Locate the cell with the specified text and output its (x, y) center coordinate. 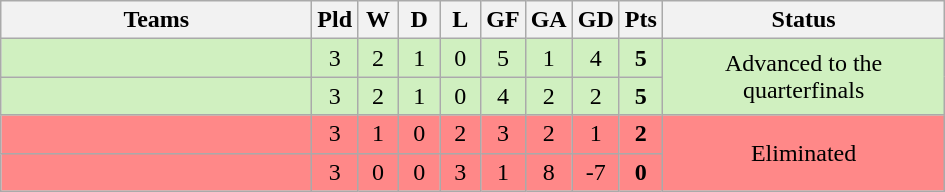
-7 (596, 172)
Eliminated (804, 153)
GA (548, 20)
W (378, 20)
L (460, 20)
Pld (335, 20)
Advanced to the quarterfinals (804, 77)
GF (503, 20)
Status (804, 20)
Teams (156, 20)
Pts (640, 20)
GD (596, 20)
D (420, 20)
8 (548, 172)
